Locate the cell with the specified text and output its (x, y) center coordinate. 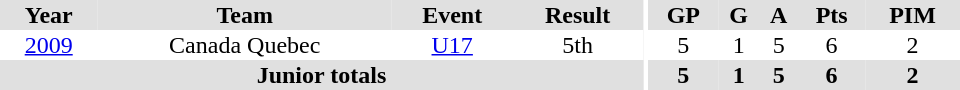
2009 (48, 45)
U17 (452, 45)
Pts (832, 15)
Junior totals (322, 75)
Result (578, 15)
GP (684, 15)
G (738, 15)
5th (578, 45)
Team (244, 15)
Year (48, 15)
A (778, 15)
Event (452, 15)
PIM (912, 15)
Canada Quebec (244, 45)
